Pinpoint the cell where the given text exists, returning its [x, y] midpoint coordinate. 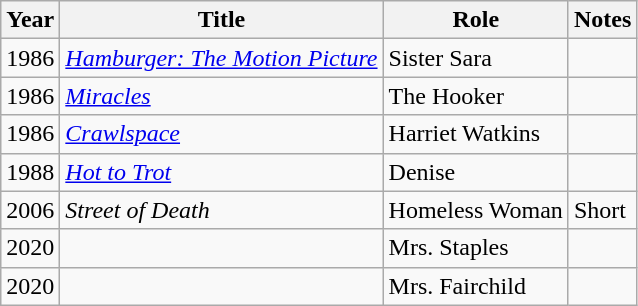
Mrs. Fairchild [476, 286]
Crawlspace [222, 134]
2006 [30, 210]
Homeless Woman [476, 210]
Role [476, 20]
Year [30, 20]
Street of Death [222, 210]
Title [222, 20]
Notes [602, 20]
1988 [30, 172]
Harriet Watkins [476, 134]
Mrs. Staples [476, 248]
Sister Sara [476, 58]
Hot to Trot [222, 172]
Denise [476, 172]
Short [602, 210]
The Hooker [476, 96]
Hamburger: The Motion Picture [222, 58]
Miracles [222, 96]
